Identify which cell holds the provided text, then report its [x, y] central coordinate. 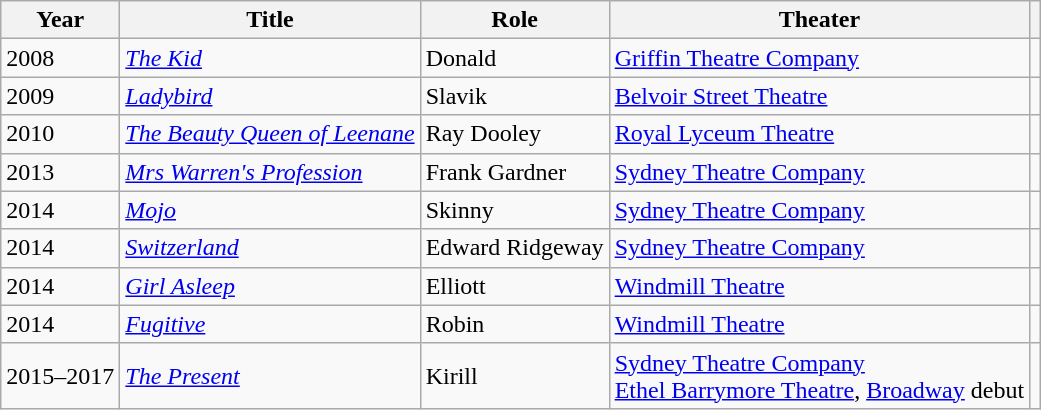
Girl Asleep [270, 286]
Kirill [514, 376]
Slavik [514, 96]
Switzerland [270, 248]
Skinny [514, 210]
2015–2017 [60, 376]
2008 [60, 58]
Elliott [514, 286]
Edward Ridgeway [514, 248]
2013 [60, 172]
2009 [60, 96]
Fugitive [270, 324]
Frank Gardner [514, 172]
Ray Dooley [514, 134]
Mojo [270, 210]
Belvoir Street Theatre [819, 96]
Mrs Warren's Profession [270, 172]
Royal Lyceum Theatre [819, 134]
Sydney Theatre CompanyEthel Barrymore Theatre, Broadway debut [819, 376]
The Kid [270, 58]
Year [60, 20]
Robin [514, 324]
2010 [60, 134]
The Present [270, 376]
Title [270, 20]
The Beauty Queen of Leenane [270, 134]
Donald [514, 58]
Griffin Theatre Company [819, 58]
Role [514, 20]
Ladybird [270, 96]
Theater [819, 20]
